Output the (x, y) coordinate of the center of the cell containing the given text.  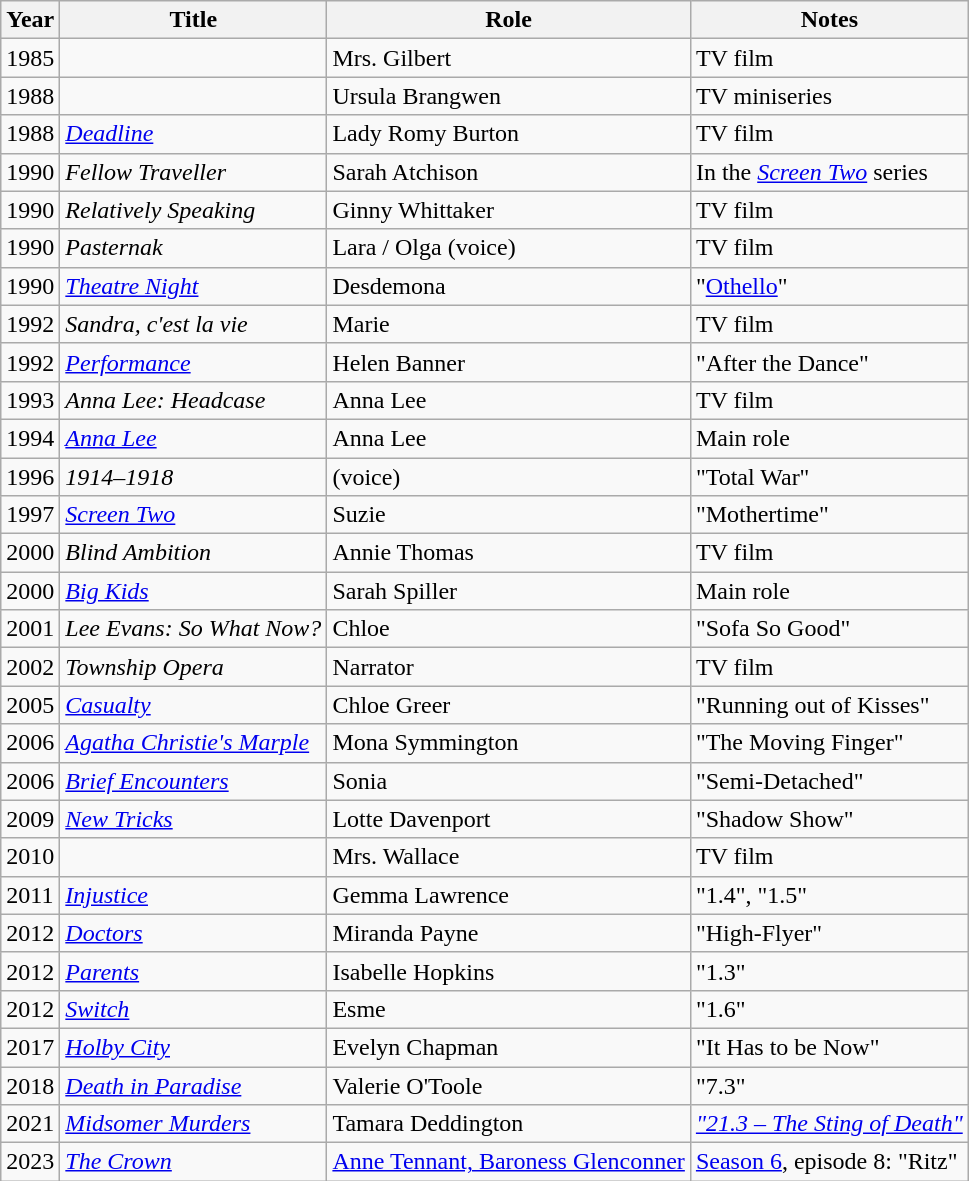
Title (194, 20)
Big Kids (194, 591)
2023 (30, 1162)
Tamara Deddington (509, 1124)
(voice) (509, 477)
Holby City (194, 1047)
The Crown (194, 1162)
1993 (30, 400)
Theatre Night (194, 286)
In the Screen Two series (829, 172)
Township Opera (194, 667)
Brief Encounters (194, 781)
Evelyn Chapman (509, 1047)
Doctors (194, 933)
"The Moving Finger" (829, 743)
Sonia (509, 781)
Midsomer Murders (194, 1124)
2021 (30, 1124)
1985 (30, 58)
2010 (30, 857)
Pasternak (194, 248)
Deadline (194, 134)
Chloe (509, 629)
Marie (509, 324)
Valerie O'Toole (509, 1085)
2011 (30, 895)
New Tricks (194, 819)
1994 (30, 438)
"High-Flyer" (829, 933)
"After the Dance" (829, 362)
"It Has to be Now" (829, 1047)
Screen Two (194, 515)
"Total War" (829, 477)
Ginny Whittaker (509, 210)
"1.6" (829, 1009)
Esme (509, 1009)
Agatha Christie's Marple (194, 743)
"Semi-Detached" (829, 781)
"7.3" (829, 1085)
Isabelle Hopkins (509, 971)
1996 (30, 477)
Gemma Lawrence (509, 895)
Suzie (509, 515)
Annie Thomas (509, 553)
Narrator (509, 667)
2009 (30, 819)
Sandra, c'est la vie (194, 324)
Mona Symmington (509, 743)
Fellow Traveller (194, 172)
"Shadow Show" (829, 819)
Performance (194, 362)
Mrs. Wallace (509, 857)
"21.3 – The Sting of Death" (829, 1124)
Anne Tennant, Baroness Glenconner (509, 1162)
Relatively Speaking (194, 210)
Year (30, 20)
Casualty (194, 705)
"1.3" (829, 971)
Death in Paradise (194, 1085)
Lara / Olga (voice) (509, 248)
"Running out of Kisses" (829, 705)
Lady Romy Burton (509, 134)
Miranda Payne (509, 933)
Lee Evans: So What Now? (194, 629)
Desdemona (509, 286)
Chloe Greer (509, 705)
Role (509, 20)
"Sofa So Good" (829, 629)
2005 (30, 705)
Season 6, episode 8: "Ritz" (829, 1162)
Anna Lee: Headcase (194, 400)
Lotte Davenport (509, 819)
Notes (829, 20)
2017 (30, 1047)
2018 (30, 1085)
2002 (30, 667)
Switch (194, 1009)
Ursula Brangwen (509, 96)
Blind Ambition (194, 553)
Sarah Atchison (509, 172)
Parents (194, 971)
1997 (30, 515)
TV miniseries (829, 96)
"1.4", "1.5" (829, 895)
"Mothertime" (829, 515)
Injustice (194, 895)
2001 (30, 629)
1914–1918 (194, 477)
"Othello" (829, 286)
Mrs. Gilbert (509, 58)
Sarah Spiller (509, 591)
Helen Banner (509, 362)
